Capture the cell that displays the provided text and extract its [X, Y] central coordinate. 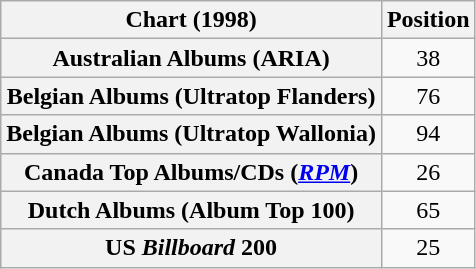
Canada Top Albums/CDs (RPM) [192, 172]
38 [428, 58]
US Billboard 200 [192, 248]
65 [428, 210]
Position [428, 20]
Chart (1998) [192, 20]
76 [428, 96]
94 [428, 134]
Belgian Albums (Ultratop Flanders) [192, 96]
Belgian Albums (Ultratop Wallonia) [192, 134]
25 [428, 248]
Dutch Albums (Album Top 100) [192, 210]
Australian Albums (ARIA) [192, 58]
26 [428, 172]
